Detect which cell encompasses the target text, then output its (X, Y) center coordinate. 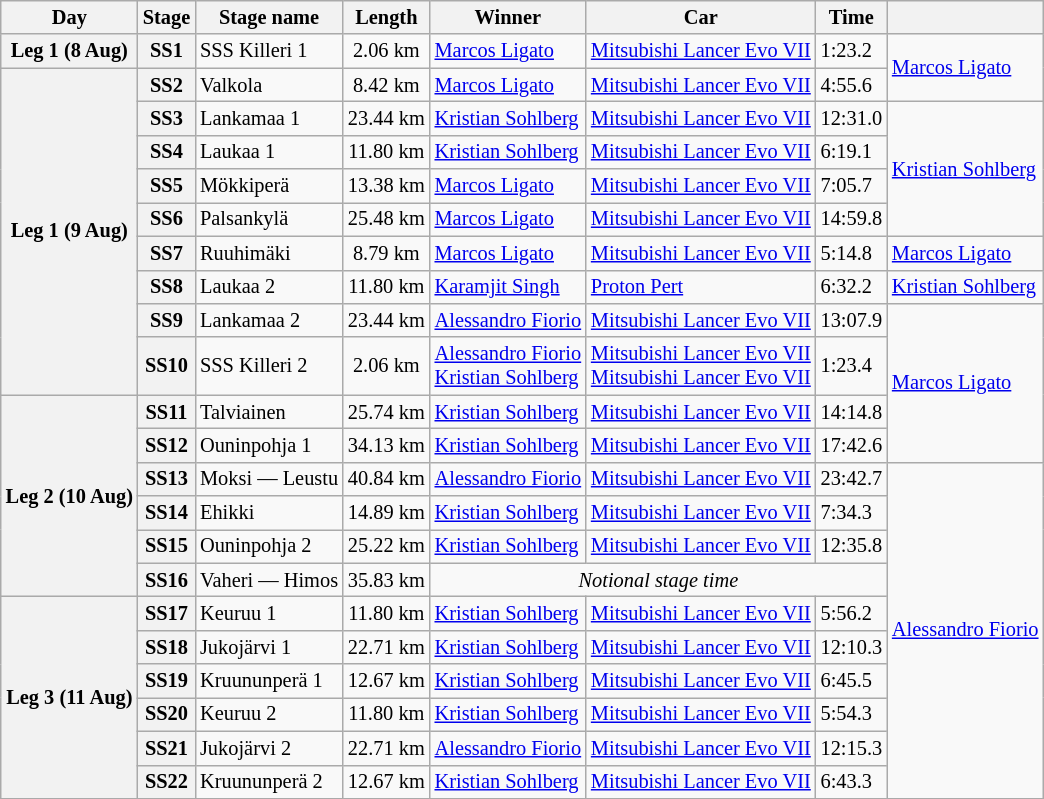
SS22 (166, 782)
Notional stage time (658, 580)
34.13 km (386, 445)
5:14.8 (852, 253)
Lankamaa 2 (269, 320)
SS19 (166, 681)
Proton Pert (701, 287)
8.42 km (386, 85)
Moksi — Leustu (269, 479)
Day (70, 17)
Ehikki (269, 513)
6:19.1 (852, 152)
Jukojärvi 1 (269, 647)
Lankamaa 1 (269, 118)
Laukaa 2 (269, 287)
Talviainen (269, 412)
Palsankylä (269, 219)
Leg 2 (10 Aug) (70, 496)
25.22 km (386, 546)
SS2 (166, 85)
SS21 (166, 748)
SS13 (166, 479)
14.89 km (386, 513)
SS6 (166, 219)
8.79 km (386, 253)
Ouninpohja 2 (269, 546)
Keuruu 2 (269, 714)
SS8 (166, 287)
Winner (508, 17)
Ouninpohja 1 (269, 445)
Mitsubishi Lancer Evo VIIMitsubishi Lancer Evo VII (701, 366)
SS3 (166, 118)
Stage (166, 17)
SS17 (166, 613)
SS20 (166, 714)
SS7 (166, 253)
Leg 1 (9 Aug) (70, 232)
SSS Killeri 2 (269, 366)
13.38 km (386, 186)
14:14.8 (852, 412)
1:23.2 (852, 51)
Stage name (269, 17)
23:42.7 (852, 479)
12:31.0 (852, 118)
SS5 (166, 186)
SS1 (166, 51)
Laukaa 1 (269, 152)
17:42.6 (852, 445)
7:34.3 (852, 513)
25.48 km (386, 219)
Time (852, 17)
SS11 (166, 412)
SS18 (166, 647)
Kruununperä 2 (269, 782)
Car (701, 17)
SS16 (166, 580)
5:56.2 (852, 613)
SSS Killeri 1 (269, 51)
Ruuhimäki (269, 253)
SS4 (166, 152)
5:54.3 (852, 714)
SS10 (166, 366)
Alessandro Fiorio Kristian Sohlberg (508, 366)
SS9 (166, 320)
7:05.7 (852, 186)
Leg 1 (8 Aug) (70, 51)
25.74 km (386, 412)
40.84 km (386, 479)
SS12 (166, 445)
Valkola (269, 85)
6:45.5 (852, 681)
12:35.8 (852, 546)
Karamjit Singh (508, 287)
12:15.3 (852, 748)
Leg 3 (11 Aug) (70, 697)
Keuruu 1 (269, 613)
6:32.2 (852, 287)
Mökkiperä (269, 186)
Length (386, 17)
35.83 km (386, 580)
SS14 (166, 513)
6:43.3 (852, 782)
Jukojärvi 2 (269, 748)
Kruununperä 1 (269, 681)
14:59.8 (852, 219)
SS15 (166, 546)
Vaheri — Himos (269, 580)
13:07.9 (852, 320)
1:23.4 (852, 366)
4:55.6 (852, 85)
12:10.3 (852, 647)
